For the text-containing cell, return its midpoint in [X, Y] coordinate format. 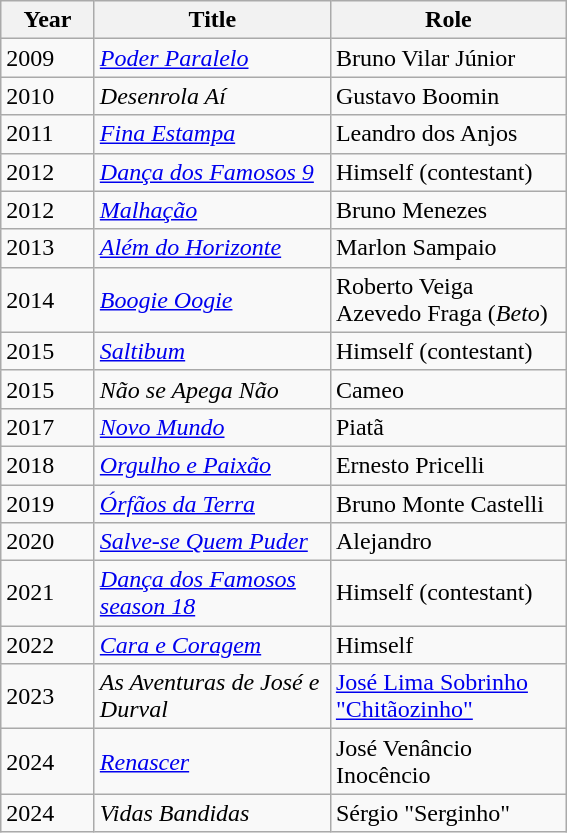
José Venâncio Inocêncio [448, 762]
Leandro dos Anjos [448, 134]
Além do Horizonte [212, 248]
Novo Mundo [212, 427]
Bruno Menezes [448, 210]
Piatã [448, 427]
Cara e Coragem [212, 645]
Dança dos Famosos season 18 [212, 594]
Himself [448, 645]
2019 [48, 503]
Malhação [212, 210]
Year [48, 20]
2009 [48, 58]
Desenrola Aí [212, 96]
Renascer [212, 762]
Gustavo Boomin [448, 96]
2011 [48, 134]
Salve-se Quem Puder [212, 542]
Ernesto Pricelli [448, 465]
Bruno Vilar Júnior [448, 58]
As Aventuras de José e Durval [212, 696]
Boogie Oogie [212, 300]
Bruno Monte Castelli [448, 503]
Vidas Bandidas [212, 813]
Fina Estampa [212, 134]
Roberto Veiga Azevedo Fraga (Beto) [448, 300]
Órfãos da Terra [212, 503]
2014 [48, 300]
Orgulho e Paixão [212, 465]
Cameo [448, 389]
José Lima Sobrinho "Chitãozinho" [448, 696]
2023 [48, 696]
Sérgio "Serginho" [448, 813]
Saltibum [212, 351]
2018 [48, 465]
Não se Apega Não [212, 389]
2020 [48, 542]
Role [448, 20]
2010 [48, 96]
Marlon Sampaio [448, 248]
Title [212, 20]
2013 [48, 248]
2017 [48, 427]
2022 [48, 645]
Dança dos Famosos 9 [212, 172]
Alejandro [448, 542]
Poder Paralelo [212, 58]
2021 [48, 594]
